Determine the (X, Y) coordinate at the center of the cell enclosing the given text.  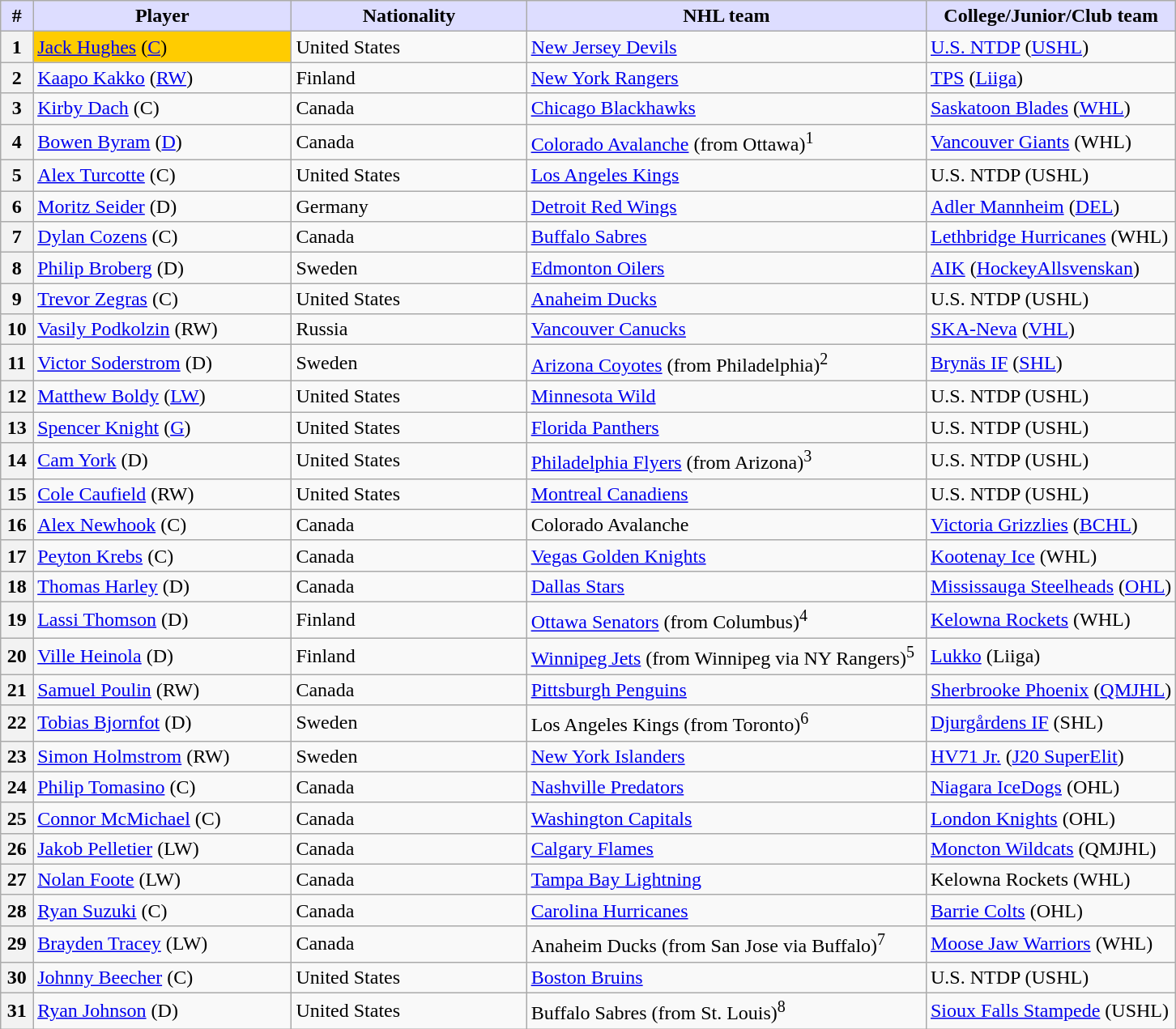
Nashville Predators (726, 787)
Ryan Suzuki (C) (162, 910)
Chicago Blackhawks (726, 108)
Thomas Harley (D) (162, 586)
Alex Turcotte (C) (162, 176)
Cam York (D) (162, 461)
Tampa Bay Lightning (726, 879)
Vancouver Canucks (726, 330)
Anaheim Ducks (from San Jose via Buffalo)7 (726, 944)
Saskatoon Blades (WHL) (1050, 108)
19 (17, 620)
Dylan Cozens (C) (162, 237)
Buffalo Sabres (726, 237)
1 (17, 47)
Brayden Tracey (LW) (162, 944)
Lukko (Liiga) (1050, 656)
17 (17, 555)
Detroit Red Wings (726, 206)
30 (17, 977)
6 (17, 206)
Los Angeles Kings (from Toronto)6 (726, 724)
Mississauga Steelheads (OHL) (1050, 586)
Kootenay Ice (WHL) (1050, 555)
Moose Jaw Warriors (WHL) (1050, 944)
Colorado Avalanche (726, 525)
AIK (HockeyAllsvenskan) (1050, 268)
5 (17, 176)
Ottawa Senators (from Columbus)4 (726, 620)
Germany (409, 206)
College/Junior/Club team (1050, 16)
31 (17, 1010)
14 (17, 461)
Philadelphia Flyers (from Arizona)3 (726, 461)
Lethbridge Hurricanes (WHL) (1050, 237)
23 (17, 756)
Calgary Flames (726, 848)
Vasily Podkolzin (RW) (162, 330)
Nolan Foote (LW) (162, 879)
Matthew Boldy (LW) (162, 396)
27 (17, 879)
18 (17, 586)
Carolina Hurricanes (726, 910)
Nationality (409, 16)
Buffalo Sabres (from St. Louis)8 (726, 1010)
Player (162, 16)
28 (17, 910)
16 (17, 525)
New Jersey Devils (726, 47)
Moncton Wildcats (QMJHL) (1050, 848)
Trevor Zegras (C) (162, 299)
20 (17, 656)
Cole Caufield (RW) (162, 494)
15 (17, 494)
Barrie Colts (OHL) (1050, 910)
Pittsburgh Penguins (726, 690)
Bowen Byram (D) (162, 142)
# (17, 16)
Lassi Thomson (D) (162, 620)
Russia (409, 330)
Kirby Dach (C) (162, 108)
Niagara IceDogs (OHL) (1050, 787)
12 (17, 396)
Connor McMichael (C) (162, 818)
Djurgårdens IF (SHL) (1050, 724)
Vancouver Giants (WHL) (1050, 142)
SKA-Neva (VHL) (1050, 330)
25 (17, 818)
9 (17, 299)
HV71 Jr. (J20 SuperElit) (1050, 756)
Los Angeles Kings (726, 176)
Samuel Poulin (RW) (162, 690)
Johnny Beecher (C) (162, 977)
Boston Bruins (726, 977)
Minnesota Wild (726, 396)
Peyton Krebs (C) (162, 555)
3 (17, 108)
Brynäs IF (SHL) (1050, 363)
13 (17, 427)
10 (17, 330)
Jakob Pelletier (LW) (162, 848)
NHL team (726, 16)
Victoria Grizzlies (BCHL) (1050, 525)
Ville Heinola (D) (162, 656)
New York Rangers (726, 78)
7 (17, 237)
11 (17, 363)
26 (17, 848)
New York Islanders (726, 756)
29 (17, 944)
Alex Newhook (C) (162, 525)
Tobias Bjornfot (D) (162, 724)
Victor Soderstrom (D) (162, 363)
Anaheim Ducks (726, 299)
2 (17, 78)
Simon Holmstrom (RW) (162, 756)
Kaapo Kakko (RW) (162, 78)
Adler Mannheim (DEL) (1050, 206)
Edmonton Oilers (726, 268)
Spencer Knight (G) (162, 427)
Sherbrooke Phoenix (QMJHL) (1050, 690)
Philip Broberg (D) (162, 268)
Philip Tomasino (C) (162, 787)
TPS (Liiga) (1050, 78)
Washington Capitals (726, 818)
24 (17, 787)
Vegas Golden Knights (726, 555)
Jack Hughes (C) (162, 47)
Winnipeg Jets (from Winnipeg via NY Rangers)5 (726, 656)
21 (17, 690)
Ryan Johnson (D) (162, 1010)
Arizona Coyotes (from Philadelphia)2 (726, 363)
8 (17, 268)
Florida Panthers (726, 427)
22 (17, 724)
Sioux Falls Stampede (USHL) (1050, 1010)
4 (17, 142)
London Knights (OHL) (1050, 818)
Montreal Canadiens (726, 494)
Dallas Stars (726, 586)
Moritz Seider (D) (162, 206)
Colorado Avalanche (from Ottawa)1 (726, 142)
